Locate the cell with the specified text and output its [X, Y] center coordinate. 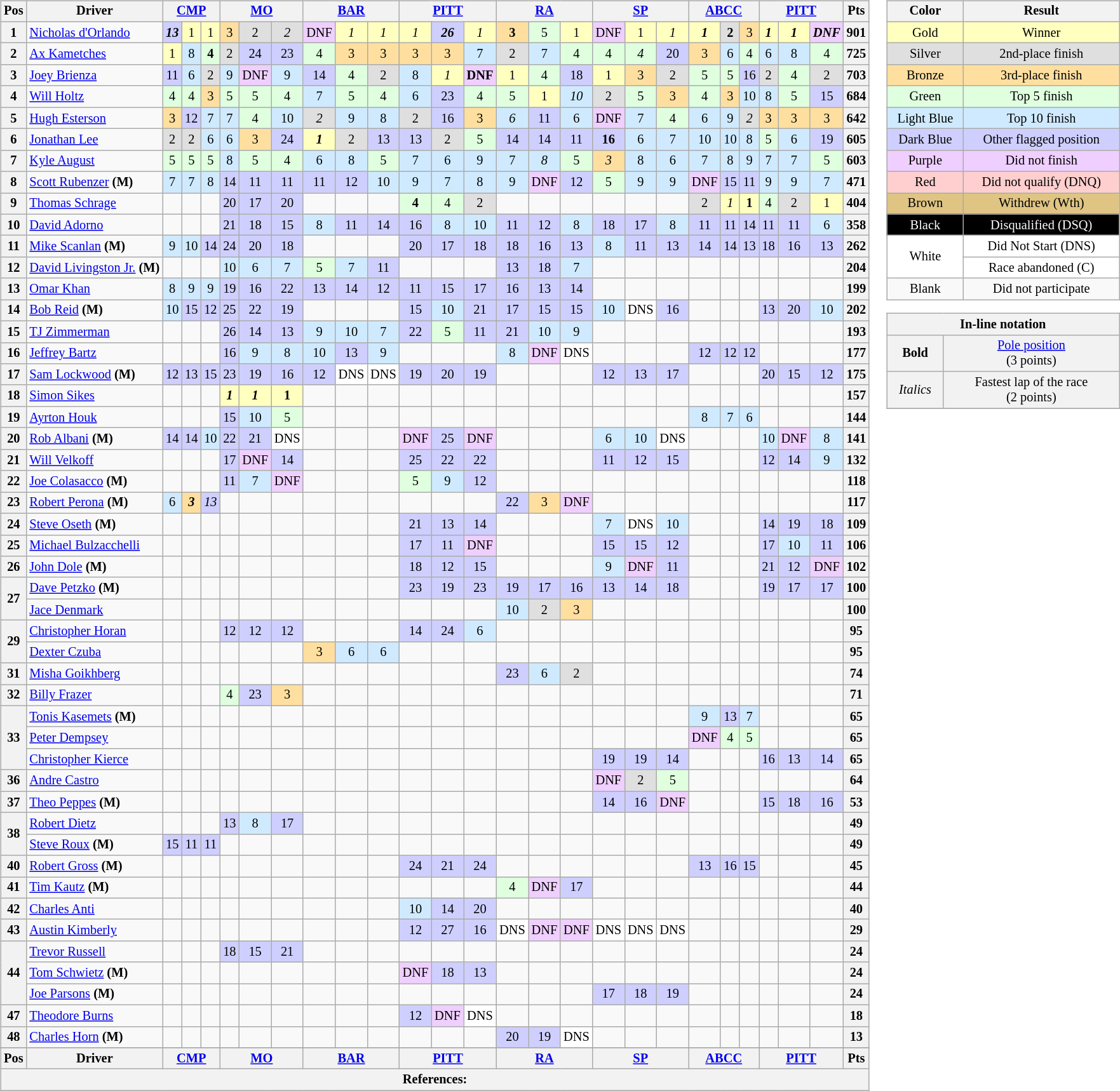
2nd-place finish [1042, 54]
Disqualified (DSQ) [1042, 225]
32 [13, 695]
White [925, 257]
703 [856, 76]
Bold [915, 353]
74 [856, 674]
Omar Khan [94, 289]
Simon Sikes [94, 396]
157 [856, 396]
Did Not Start (DNS) [1042, 246]
David Livingston Jr. (M) [94, 268]
Pole position(3 points) [1031, 353]
References: [435, 1080]
Misha Goikhberg [94, 674]
41 [13, 888]
Other flagged position [1042, 140]
Winner [1042, 32]
Charles Horn (M) [94, 1037]
45 [856, 866]
Jace Denmark [94, 610]
Joe Colasacco (M) [94, 481]
358 [856, 225]
605 [856, 140]
118 [856, 481]
Sam Lockwood (M) [94, 375]
471 [856, 182]
Austin Kimberly [94, 930]
193 [856, 331]
31 [13, 674]
Christopher Horan [94, 631]
Theodore Burns [94, 1015]
Ayrton Houk [94, 417]
Joe Parsons (M) [94, 994]
199 [856, 289]
117 [856, 503]
177 [856, 353]
Did not participate [1042, 289]
132 [856, 460]
603 [856, 161]
Red [925, 182]
Jonathan Lee [94, 140]
Dave Petzko (M) [94, 588]
Color [925, 11]
109 [856, 524]
Blank [925, 289]
901 [856, 32]
Bob Reid (M) [94, 311]
262 [856, 246]
Green [925, 97]
37 [13, 802]
144 [856, 417]
43 [13, 930]
Dark Blue [925, 140]
Top 5 finish [1042, 97]
53 [856, 802]
Robert Perona (M) [94, 503]
33 [13, 738]
Light Blue [925, 118]
106 [856, 545]
404 [856, 204]
Andre Castro [94, 780]
Will Holtz [94, 97]
Rob Albani (M) [94, 439]
TJ Zimmerman [94, 331]
Result [1042, 11]
Will Velkoff [94, 460]
Kyle August [94, 161]
Fastest lap of the race(2 points) [1031, 390]
Peter Dempsey [94, 738]
Robert Gross (M) [94, 866]
Tim Kautz (M) [94, 888]
David Adorno [94, 225]
Steve Roux (M) [94, 845]
Nicholas d'Orlando [94, 32]
Scott Rubenzer (M) [94, 182]
48 [13, 1037]
Mike Scanlan (M) [94, 246]
Purple [925, 161]
Withdrew (Wth) [1042, 204]
102 [856, 567]
47 [13, 1015]
Black [925, 225]
Theo Peppes (M) [94, 802]
Did not qualify (DNQ) [1042, 182]
Italics [915, 390]
684 [856, 97]
Billy Frazer [94, 695]
38 [13, 834]
71 [856, 695]
202 [856, 311]
Top 10 finish [1042, 118]
Tom Schwietz (M) [94, 973]
Dexter Czuba [94, 652]
Jeffrey Bartz [94, 353]
Christopher Kierce [94, 760]
725 [856, 54]
3rd-place finish [1042, 76]
642 [856, 118]
Hugh Esterson [94, 118]
Silver [925, 54]
141 [856, 439]
36 [13, 780]
Steve Oseth (M) [94, 524]
204 [856, 268]
Brown [925, 204]
Gold [925, 32]
Did not finish [1042, 161]
64 [856, 780]
42 [13, 909]
Ax Kametches [94, 54]
Thomas Schrage [94, 204]
Trevor Russell [94, 952]
Michael Bulzacchelli [94, 545]
175 [856, 375]
In-line notation [1003, 325]
Race abandoned (C) [1042, 268]
John Dole (M) [94, 567]
Joey Brienza [94, 76]
Robert Dietz [94, 824]
Tonis Kasemets (M) [94, 716]
Charles Anti [94, 909]
Bronze [925, 76]
